Identify which cell holds the provided text, then report its (X, Y) central coordinate. 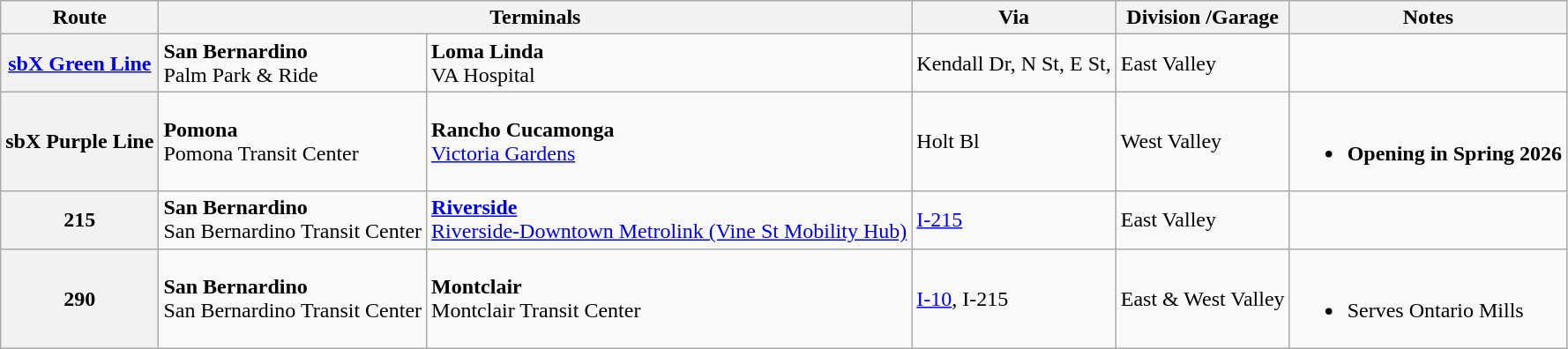
Holt Bl (1014, 141)
PomonaPomona Transit Center (293, 141)
Opening in Spring 2026 (1428, 141)
Route (79, 18)
Rancho CucamongaVictoria Gardens (669, 141)
sbX Purple Line (79, 141)
Division /Garage (1203, 18)
Via (1014, 18)
West Valley (1203, 141)
215 (79, 220)
San BernardinoPalm Park & Ride (293, 63)
Notes (1428, 18)
Terminals (535, 18)
Loma LindaVA Hospital (669, 63)
Serves Ontario Mills (1428, 298)
Kendall Dr, N St, E St, (1014, 63)
East & West Valley (1203, 298)
MontclairMontclair Transit Center (669, 298)
I-215 (1014, 220)
I-10, I-215 (1014, 298)
290 (79, 298)
sbX Green Line (79, 63)
RiversideRiverside-Downtown Metrolink (Vine St Mobility Hub) (669, 220)
